Extract the (X, Y) coordinate from the center of the cell holding the provided text.  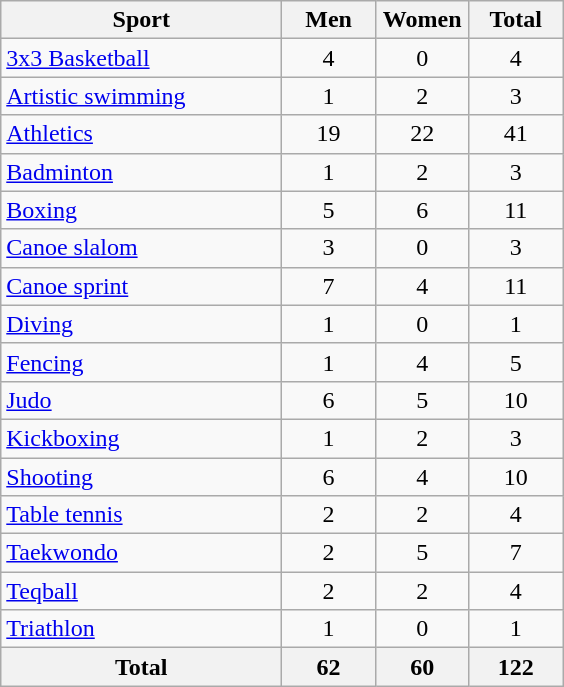
Teqball (142, 591)
22 (422, 134)
60 (422, 667)
Diving (142, 324)
Artistic swimming (142, 96)
122 (516, 667)
19 (329, 134)
Badminton (142, 172)
Canoe slalom (142, 248)
62 (329, 667)
41 (516, 134)
Sport (142, 20)
Judo (142, 400)
Taekwondo (142, 553)
Athletics (142, 134)
Kickboxing (142, 438)
Triathlon (142, 629)
Women (422, 20)
Table tennis (142, 515)
Men (329, 20)
Fencing (142, 362)
3x3 Basketball (142, 58)
Boxing (142, 210)
Canoe sprint (142, 286)
Shooting (142, 477)
